For the text-containing cell, return its midpoint in [X, Y] coordinate format. 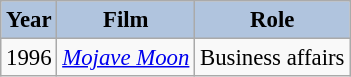
Business affairs [272, 58]
1996 [29, 58]
Year [29, 20]
Role [272, 20]
Mojave Moon [126, 58]
Film [126, 20]
